Determine the [X, Y] coordinate at the center of the cell enclosing the given text.  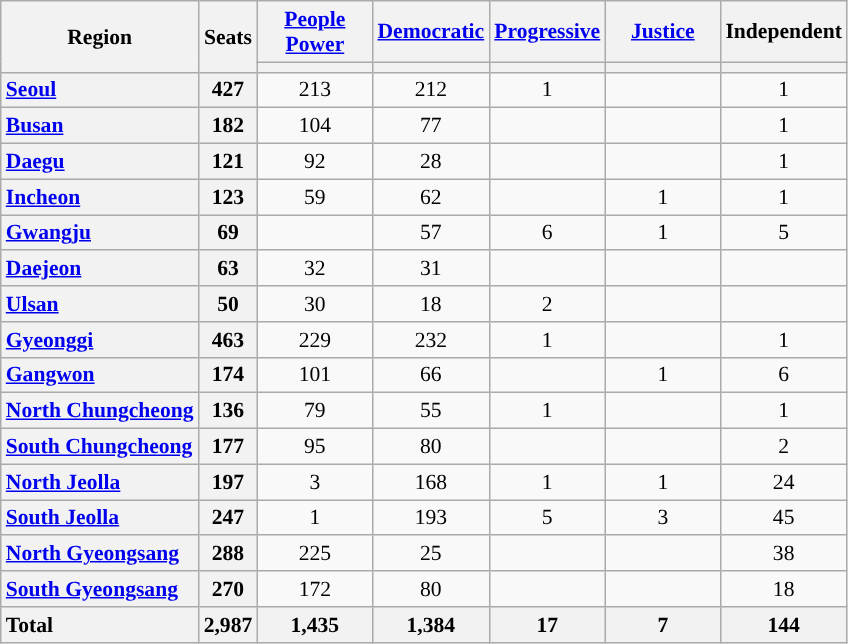
28 [430, 162]
121 [228, 162]
50 [228, 304]
427 [228, 90]
270 [228, 589]
South Gyeongsang [100, 589]
24 [783, 482]
197 [228, 482]
North Jeolla [100, 482]
101 [314, 375]
182 [228, 126]
95 [314, 447]
17 [547, 625]
Incheon [100, 197]
Democratic [430, 32]
Gyeonggi [100, 340]
1,435 [314, 625]
Total [100, 625]
25 [430, 554]
168 [430, 482]
Seoul [100, 90]
463 [228, 340]
247 [228, 518]
69 [228, 233]
136 [228, 411]
55 [430, 411]
Busan [100, 126]
Progressive [547, 32]
212 [430, 90]
7 [662, 625]
Gwangju [100, 233]
66 [430, 375]
1,384 [430, 625]
144 [783, 625]
59 [314, 197]
32 [314, 269]
77 [430, 126]
172 [314, 589]
Region [100, 36]
225 [314, 554]
104 [314, 126]
232 [430, 340]
57 [430, 233]
Independent [783, 32]
2,987 [228, 625]
229 [314, 340]
30 [314, 304]
Seats [228, 36]
123 [228, 197]
31 [430, 269]
288 [228, 554]
92 [314, 162]
South Chungcheong [100, 447]
174 [228, 375]
Justice [662, 32]
45 [783, 518]
Ulsan [100, 304]
79 [314, 411]
193 [430, 518]
Gangwon [100, 375]
North Chungcheong [100, 411]
Daejeon [100, 269]
177 [228, 447]
62 [430, 197]
63 [228, 269]
Daegu [100, 162]
38 [783, 554]
213 [314, 90]
South Jeolla [100, 518]
North Gyeongsang [100, 554]
People Power [314, 32]
